Detect which cell encompasses the target text, then output its (x, y) center coordinate. 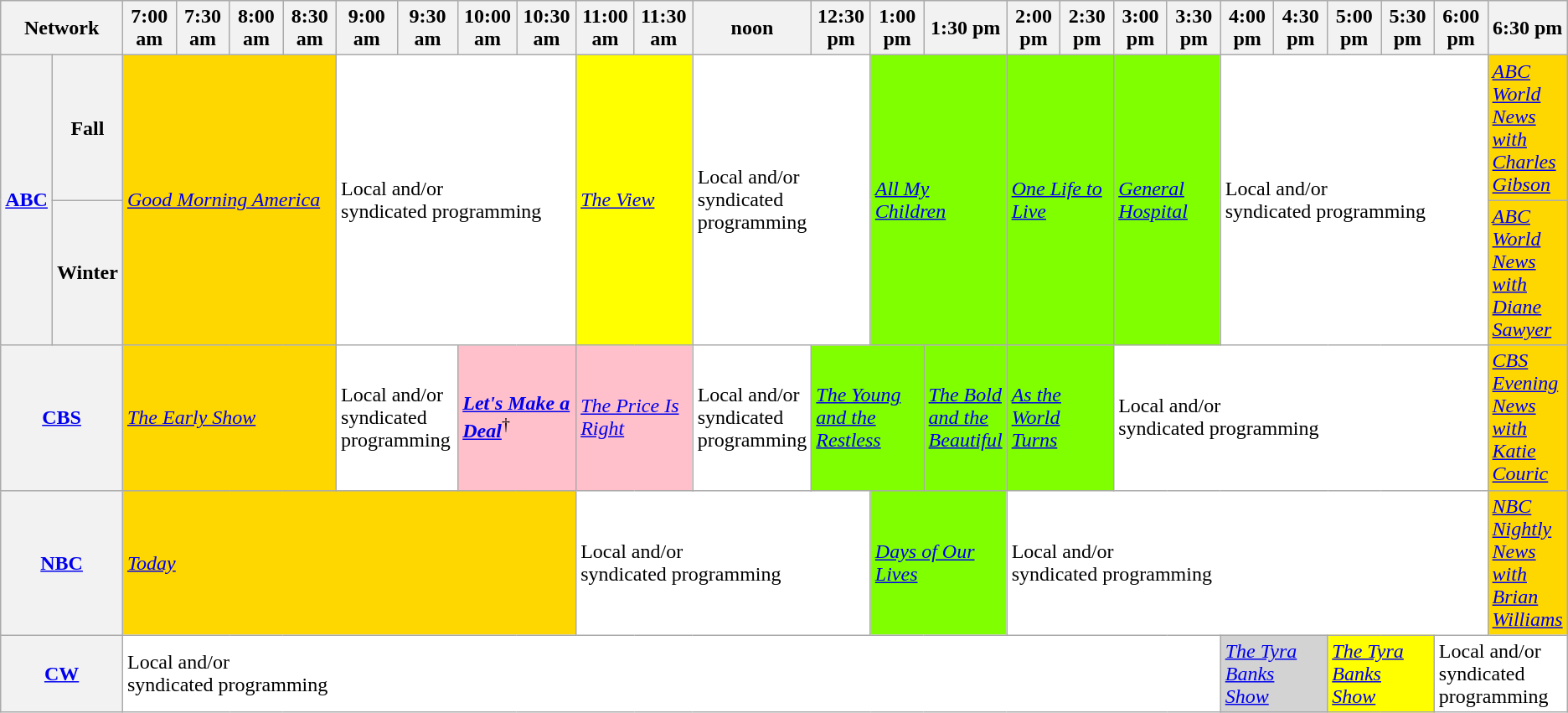
3:30 pm (1194, 28)
Winter (87, 273)
The Early Show (230, 417)
12:30 pm (841, 28)
ABC (27, 200)
2:30 pm (1087, 28)
10:30 am (546, 28)
Fall (87, 127)
11:30 am (663, 28)
Today (348, 563)
8:30 am (310, 28)
Good Morning America (230, 200)
The Bold and the Beautiful (965, 417)
Let's Make a Deal† (518, 417)
5:00 pm (1354, 28)
noon (752, 28)
ABC World News with Diane Sawyer (1528, 273)
4:00 pm (1247, 28)
9:30 am (427, 28)
NBC Nightly News with Brian Williams (1528, 563)
7:00 am (149, 28)
The Young and the Restless (868, 417)
3:00 pm (1141, 28)
10:00 am (487, 28)
1:00 pm (897, 28)
1:30 pm (965, 28)
NBC (62, 563)
The Price Is Right (635, 417)
Network (62, 28)
7:30 am (203, 28)
4:30 pm (1301, 28)
11:00 am (606, 28)
Days of Our Lives (938, 563)
CBS (62, 417)
CW (62, 674)
5:30 pm (1408, 28)
One Life to Live (1060, 200)
8:00 am (256, 28)
As the World Turns (1060, 417)
2:00 pm (1034, 28)
9:00 am (367, 28)
CBS Evening News with Katie Couric (1528, 417)
6:00 pm (1461, 28)
ABC World News with Charles Gibson (1528, 127)
All My Children (938, 200)
The View (635, 200)
General Hospital (1168, 200)
6:30 pm (1528, 28)
